Capture the cell that displays the provided text and extract its [x, y] central coordinate. 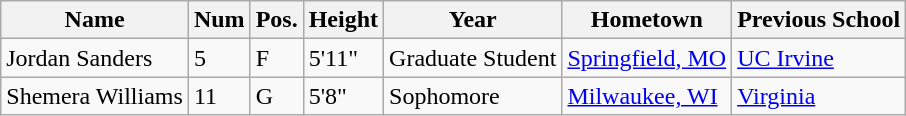
Pos. [276, 20]
5'11" [343, 58]
Virginia [819, 96]
Jordan Sanders [95, 58]
Previous School [819, 20]
Year [473, 20]
11 [219, 96]
Graduate Student [473, 58]
Name [95, 20]
Shemera Williams [95, 96]
5 [219, 58]
Springfield, MO [647, 58]
Num [219, 20]
Height [343, 20]
Sophomore [473, 96]
Milwaukee, WI [647, 96]
UC Irvine [819, 58]
Hometown [647, 20]
5'8" [343, 96]
G [276, 96]
F [276, 58]
